Locate the cell with the specified text and output its [X, Y] center coordinate. 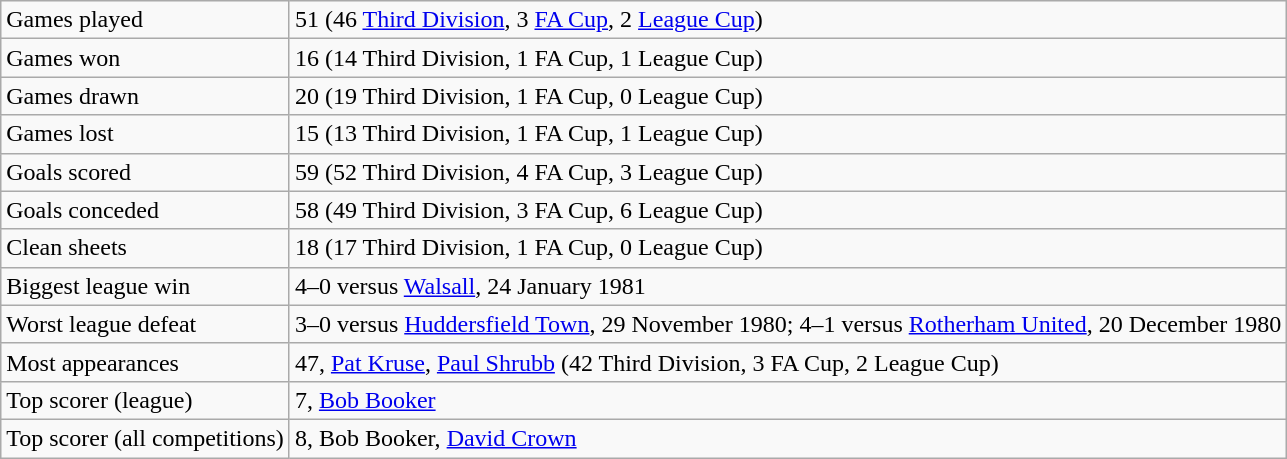
47, Pat Kruse, Paul Shrubb (42 Third Division, 3 FA Cup, 2 League Cup) [788, 362]
Biggest league win [146, 286]
20 (19 Third Division, 1 FA Cup, 0 League Cup) [788, 96]
58 (49 Third Division, 3 FA Cup, 6 League Cup) [788, 210]
Games drawn [146, 96]
Top scorer (all competitions) [146, 438]
Games won [146, 58]
Games lost [146, 134]
15 (13 Third Division, 1 FA Cup, 1 League Cup) [788, 134]
Clean sheets [146, 248]
Games played [146, 20]
59 (52 Third Division, 4 FA Cup, 3 League Cup) [788, 172]
16 (14 Third Division, 1 FA Cup, 1 League Cup) [788, 58]
4–0 versus Walsall, 24 January 1981 [788, 286]
8, Bob Booker, David Crown [788, 438]
7, Bob Booker [788, 400]
Goals conceded [146, 210]
51 (46 Third Division, 3 FA Cup, 2 League Cup) [788, 20]
Most appearances [146, 362]
Worst league defeat [146, 324]
18 (17 Third Division, 1 FA Cup, 0 League Cup) [788, 248]
Top scorer (league) [146, 400]
3–0 versus Huddersfield Town, 29 November 1980; 4–1 versus Rotherham United, 20 December 1980 [788, 324]
Goals scored [146, 172]
